Detect which cell encompasses the target text, then output its (x, y) center coordinate. 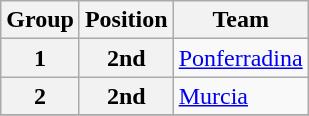
Ponferradina (240, 58)
Position (126, 20)
Murcia (240, 96)
Team (240, 20)
2 (40, 96)
1 (40, 58)
Group (40, 20)
